Output the [X, Y] coordinate of the center of the cell containing the given text.  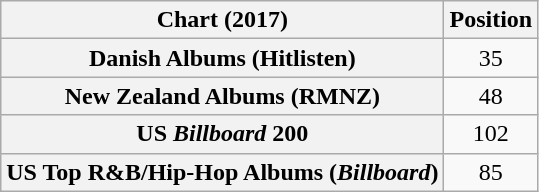
Chart (2017) [222, 20]
US Top R&B/Hip-Hop Albums (Billboard) [222, 172]
Position [491, 20]
New Zealand Albums (RMNZ) [222, 96]
US Billboard 200 [222, 134]
48 [491, 96]
35 [491, 58]
Danish Albums (Hitlisten) [222, 58]
85 [491, 172]
102 [491, 134]
